Return [X, Y] of the center of cell containing provided text 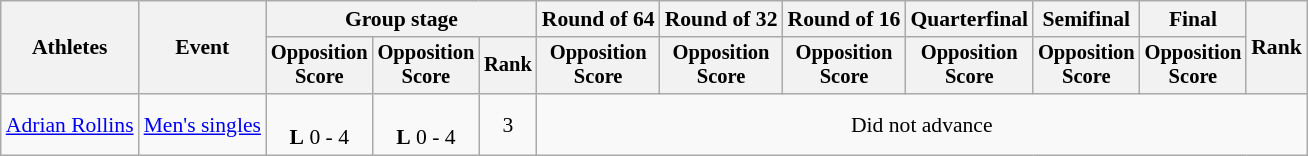
Round of 64 [598, 19]
Group stage [402, 19]
Men's singles [202, 124]
Athletes [70, 48]
3 [508, 124]
Semifinal [1086, 19]
Final [1194, 19]
Round of 32 [722, 19]
Event [202, 48]
Adrian Rollins [70, 124]
Round of 16 [844, 19]
Did not advance [922, 124]
Quarterfinal [969, 19]
